Return the (X, Y) coordinate for the center point of the cell that contains the specified text.  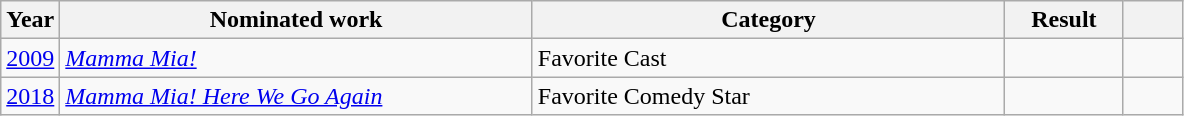
2018 (30, 96)
Favorite Comedy Star (768, 96)
Year (30, 20)
Nominated work (296, 20)
Result (1064, 20)
Category (768, 20)
Mamma Mia! (296, 58)
Favorite Cast (768, 58)
Mamma Mia! Here We Go Again (296, 96)
2009 (30, 58)
